Capture the cell that displays the provided text and extract its (X, Y) central coordinate. 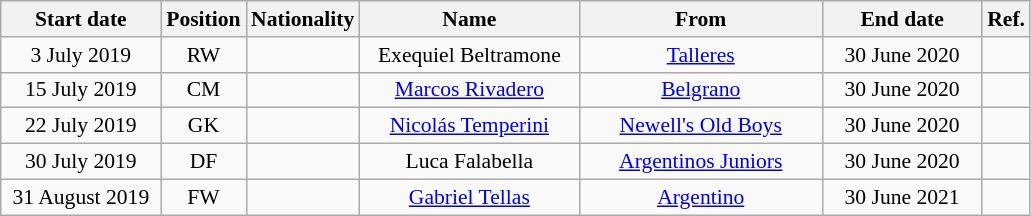
Talleres (700, 55)
GK (204, 126)
Newell's Old Boys (700, 126)
CM (204, 90)
Luca Falabella (469, 162)
30 July 2019 (81, 162)
Nationality (302, 19)
End date (902, 19)
Exequiel Beltramone (469, 55)
31 August 2019 (81, 197)
Argentinos Juniors (700, 162)
Ref. (1006, 19)
Start date (81, 19)
15 July 2019 (81, 90)
DF (204, 162)
Marcos Rivadero (469, 90)
Belgrano (700, 90)
Gabriel Tellas (469, 197)
Position (204, 19)
3 July 2019 (81, 55)
30 June 2021 (902, 197)
Nicolás Temperini (469, 126)
From (700, 19)
FW (204, 197)
22 July 2019 (81, 126)
Name (469, 19)
RW (204, 55)
Argentino (700, 197)
